Locate the cell with the specified text and output its [X, Y] center coordinate. 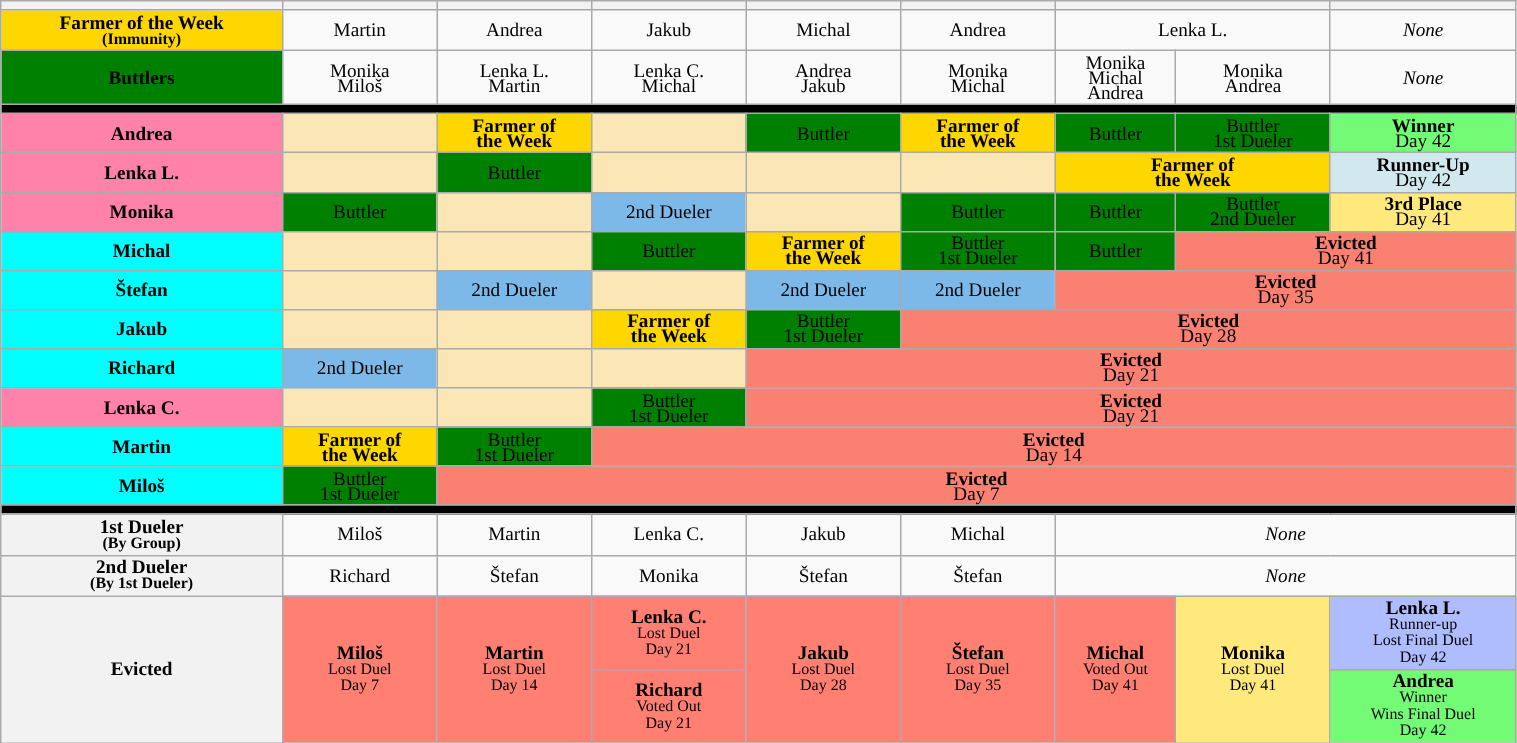
Evicted Day 35 [1286, 290]
Farmer of the Week(Immunity) [142, 30]
MilošLost DuelDay 7 [360, 668]
Lenka C.Lost DuelDay 21 [670, 632]
Winner Day 42 [1423, 134]
ŠtefanLost DuelDay 35 [978, 668]
AndreaWinnerWins Final DuelDay 42 [1423, 706]
Evicted Day 14 [1054, 446]
MartinLost DuelDay 14 [514, 668]
MonikaMiloš [360, 77]
Lenka L.Martin [514, 77]
MonikaMichal [978, 77]
AndreaJakub [824, 77]
JakubLost DuelDay 28 [824, 668]
MonikaMichalAndrea [1116, 77]
Evicted Day 7 [976, 486]
Evicted Day 28 [1208, 328]
Buttler2nd Dueler [1254, 212]
3rd Place Day 41 [1423, 212]
Lenka L.Runner-upLost Final DuelDay 42 [1423, 632]
Buttlers [142, 77]
2nd Dueler(By 1st Dueler) [142, 576]
Evicted Day 41 [1346, 250]
MichalVoted OutDay 41 [1116, 668]
MonikaAndrea [1254, 77]
MonikaLost DuelDay 41 [1254, 668]
1st Dueler(By Group) [142, 534]
RichardVoted OutDay 21 [670, 706]
Evicted [142, 668]
Lenka C.Michal [670, 77]
Runner-Up Day 42 [1423, 172]
